For the text-containing cell, return its midpoint in [X, Y] coordinate format. 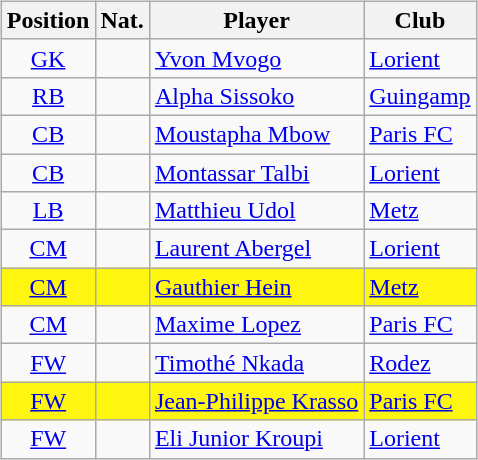
Yvon Mvogo [256, 58]
RB [48, 96]
Club [420, 20]
Gauthier Hein [256, 287]
Laurent Abergel [256, 249]
Moustapha Mbow [256, 134]
Guingamp [420, 96]
Eli Junior Kroupi [256, 439]
Nat. [122, 20]
GK [48, 58]
Position [48, 20]
LB [48, 211]
Maxime Lopez [256, 325]
Player [256, 20]
Alpha Sissoko [256, 96]
Rodez [420, 363]
Montassar Talbi [256, 173]
Jean-Philippe Krasso [256, 401]
Timothé Nkada [256, 363]
Matthieu Udol [256, 211]
